For the text-containing cell, return its midpoint in (x, y) coordinate format. 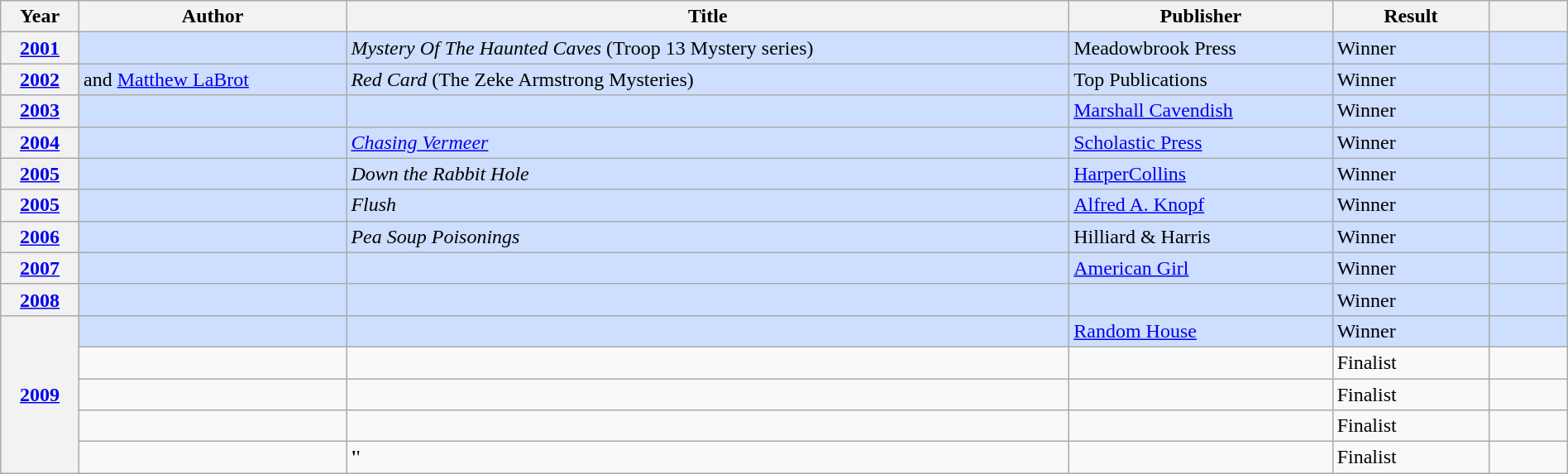
2004 (40, 142)
Pea Soup Poisonings (708, 237)
2009 (40, 394)
2001 (40, 48)
Random House (1201, 331)
Publisher (1201, 17)
and Matthew LaBrot (212, 79)
Top Publications (1201, 79)
Chasing Vermeer (708, 142)
HarperCollins (1201, 174)
2007 (40, 268)
Year (40, 17)
Author (212, 17)
2003 (40, 111)
2002 (40, 79)
2006 (40, 237)
'' (708, 457)
Meadowbrook Press (1201, 48)
Result (1411, 17)
American Girl (1201, 268)
Down the Rabbit Hole (708, 174)
Alfred A. Knopf (1201, 205)
Flush (708, 205)
Mystery Of The Haunted Caves (Troop 13 Mystery series) (708, 48)
Hilliard & Harris (1201, 237)
Red Card (The Zeke Armstrong Mysteries) (708, 79)
Scholastic Press (1201, 142)
Title (708, 17)
Marshall Cavendish (1201, 111)
2008 (40, 299)
